Return (X, Y) of the center of cell containing provided text 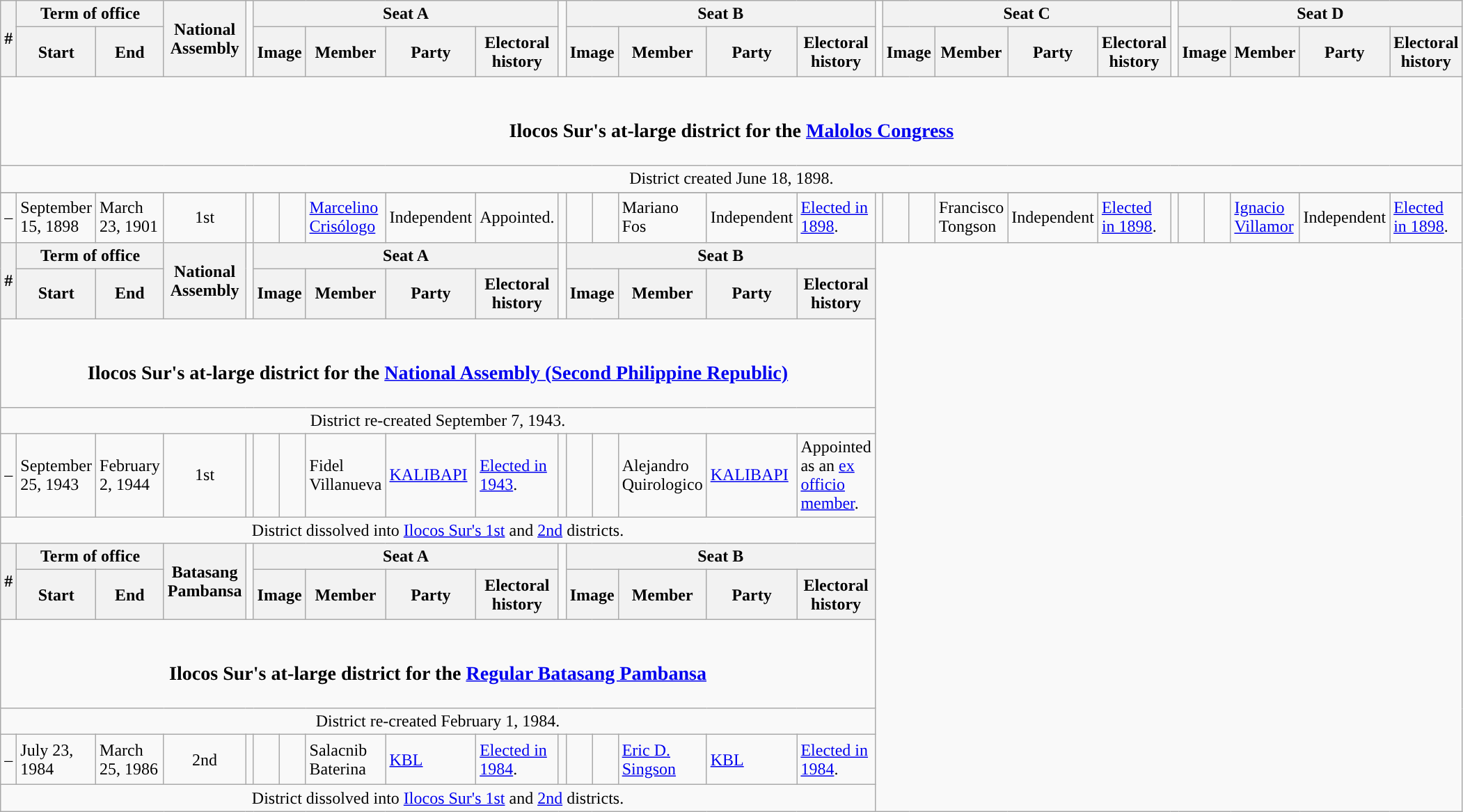
Ilocos Sur's at-large district for the Regular Batasang Pambansa (438, 664)
September 25, 1943 (56, 475)
Appointed as an ex officio member. (836, 475)
March 25, 1986 (130, 760)
District created June 18, 1898. (731, 179)
BatasangPambansa (205, 582)
Francisco Tongson (971, 217)
July 23, 1984 (56, 760)
Fidel Villanueva (345, 475)
Ignacio Villamor (1265, 217)
Appointed. (517, 217)
Elected in 1943. (517, 475)
March 23, 1901 (130, 217)
District re-created February 1, 1984. (438, 722)
2nd (205, 760)
February 2, 1944 (130, 475)
Mariano Fos (663, 217)
Ilocos Sur's at-large district for the National Assembly (Second Philippine Republic) (438, 363)
Alejandro Quirologico (663, 475)
Seat D (1320, 14)
September 15, 1898 (56, 217)
District re-created September 7, 1943. (438, 420)
Seat C (1026, 14)
Eric D. Singson (663, 760)
Ilocos Sur's at-large district for the Malolos Congress (731, 121)
Salacnib Baterina (345, 760)
Marcelino Crisólogo (345, 217)
